For the text-containing cell, return its midpoint in (x, y) coordinate format. 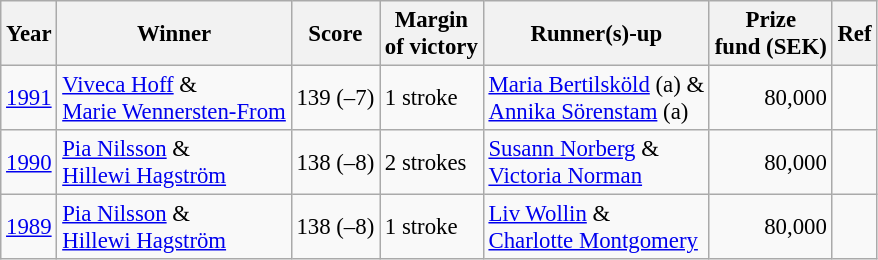
1990 (29, 162)
Liv Wollin & Charlotte Montgomery (596, 228)
Year (29, 34)
Marginof victory (432, 34)
Runner(s)-up (596, 34)
1991 (29, 98)
Score (335, 34)
139 (–7) (335, 98)
Susann Norberg & Victoria Norman (596, 162)
1989 (29, 228)
2 strokes (432, 162)
Viveca Hoff & Marie Wennersten-From (174, 98)
Prizefund (SEK) (770, 34)
Winner (174, 34)
Ref (854, 34)
Maria Bertilsköld (a) & Annika Sörenstam (a) (596, 98)
